Identify which cell holds the provided text, then report its [x, y] central coordinate. 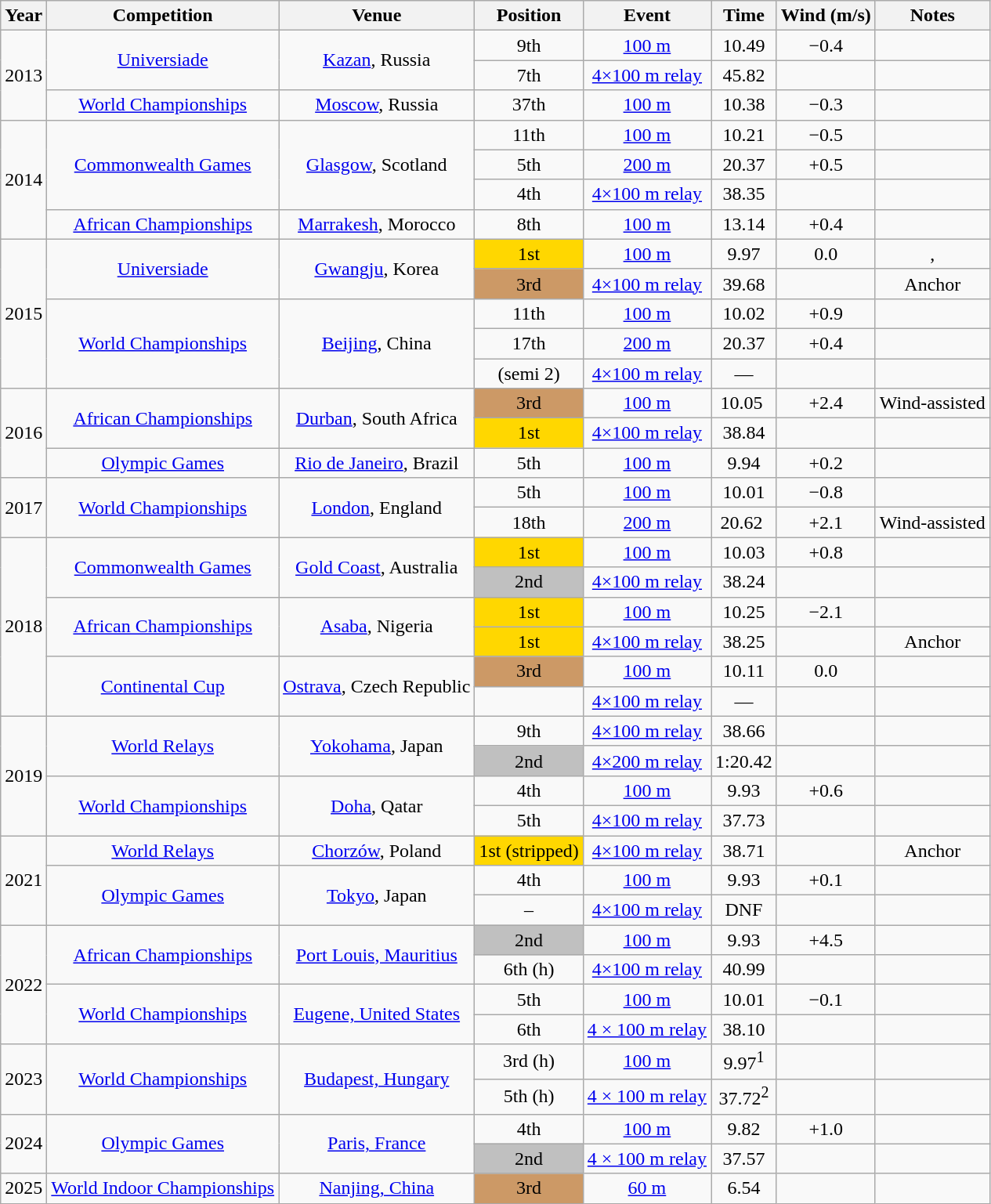
Eugene, United States [377, 1014]
1:20.42 [744, 761]
2017 [24, 508]
2021 [24, 880]
20.62 [744, 522]
4×200 m relay [647, 761]
Marrakesh, Morocco [377, 224]
Tokyo, Japan [377, 895]
, [932, 254]
45.82 [744, 75]
60 m [647, 1188]
38.24 [744, 582]
DNF [744, 910]
2013 [24, 75]
17th [529, 343]
37.73 [744, 820]
London, England [377, 508]
2025 [24, 1188]
Continental Cup [163, 686]
+1.0 [826, 1129]
−2.1 [826, 612]
9.971 [744, 1062]
10.38 [744, 105]
Port Louis, Mauritius [377, 955]
10.25 [744, 612]
9.94 [744, 463]
Gold Coast, Australia [377, 567]
−0.5 [826, 135]
Paris, France [377, 1144]
Doha, Qatar [377, 805]
−0.3 [826, 105]
Position [529, 16]
5th (h) [529, 1097]
7th [529, 75]
Glasgow, Scotland [377, 165]
10.05 [744, 403]
+0.2 [826, 463]
10.11 [744, 671]
38.25 [744, 642]
Event [647, 16]
Budapest, Hungary [377, 1079]
Nanjing, China [377, 1188]
Kazan, Russia [377, 60]
Venue [377, 16]
10.21 [744, 135]
2015 [24, 313]
+0.8 [826, 552]
2022 [24, 985]
Moscow, Russia [377, 105]
−0.1 [826, 1000]
– [529, 910]
Gwangju, Korea [377, 269]
(semi 2) [529, 374]
9.82 [744, 1129]
−0.4 [826, 45]
+0.1 [826, 880]
Competition [163, 16]
38.84 [744, 433]
8th [529, 224]
6th (h) [529, 970]
Durban, South Africa [377, 418]
37.57 [744, 1159]
−0.8 [826, 493]
2023 [24, 1079]
+2.1 [826, 522]
Notes [932, 16]
38.66 [744, 731]
+0.6 [826, 790]
Beijing, China [377, 343]
+2.4 [826, 403]
Chorzów, Poland [377, 850]
13.14 [744, 224]
Year [24, 16]
40.99 [744, 970]
38.10 [744, 1029]
1st (stripped) [529, 850]
37.722 [744, 1097]
2019 [24, 776]
3rd (h) [529, 1062]
18th [529, 522]
6th [529, 1029]
38.35 [744, 194]
+0.9 [826, 313]
10.02 [744, 313]
World Indoor Championships [163, 1188]
Ostrava, Czech Republic [377, 686]
Asaba, Nigeria [377, 627]
2024 [24, 1144]
38.71 [744, 850]
9.97 [744, 254]
10.03 [744, 552]
Yokohama, Japan [377, 746]
2018 [24, 627]
Wind (m/s) [826, 16]
Time [744, 16]
6.54 [744, 1188]
+4.5 [826, 940]
2014 [24, 179]
2016 [24, 433]
Rio de Janeiro, Brazil [377, 463]
37th [529, 105]
10.49 [744, 45]
39.68 [744, 284]
+0.5 [826, 165]
